Scan for the cell matching the given text and deliver its (X, Y) coordinate at center. 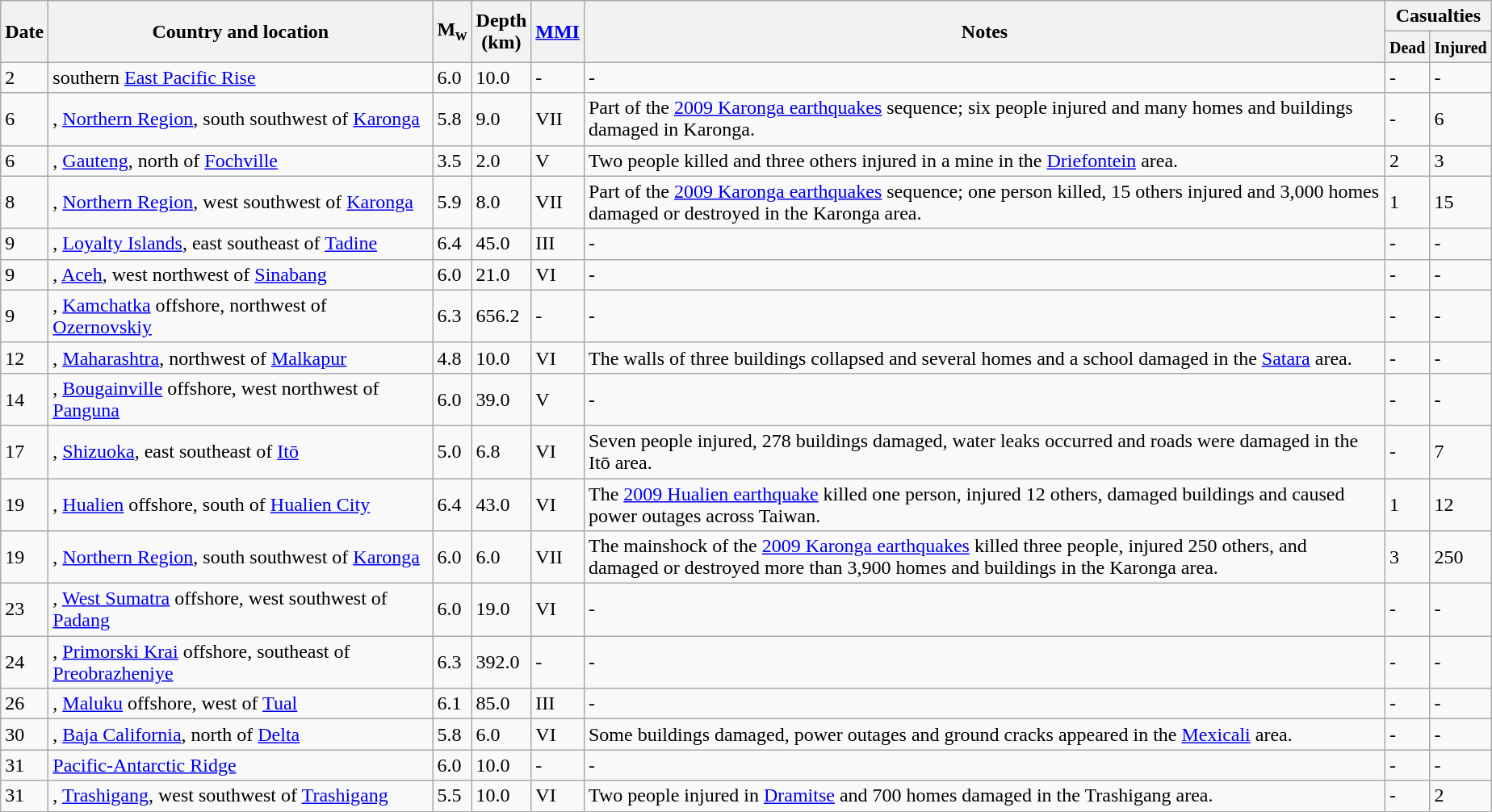
Country and location (241, 31)
30 (24, 735)
8 (24, 202)
MMI (558, 31)
15 (1461, 202)
3.5 (452, 161)
Injured (1461, 47)
Seven people injured, 278 buildings damaged, water leaks occurred and roads were damaged in the Itō area. (984, 452)
Part of the 2009 Karonga earthquakes sequence; six people injured and many homes and buildings damaged in Karonga. (984, 119)
250 (1461, 557)
Some buildings damaged, power outages and ground cracks appeared in the Mexicali area. (984, 735)
, Aceh, west northwest of Sinabang (241, 274)
Casualties (1439, 16)
6.8 (501, 452)
, Bougainville offshore, west northwest of Panguna (241, 399)
85.0 (501, 704)
Pacific-Antarctic Ridge (241, 765)
, Hualien offshore, south of Hualien City (241, 504)
, Trashigang, west southwest of Trashigang (241, 796)
The 2009 Hualien earthquake killed one person, injured 12 others, damaged buildings and caused power outages across Taiwan. (984, 504)
Two people injured in Dramitse and 700 homes damaged in the Trashigang area. (984, 796)
4.8 (452, 358)
26 (24, 704)
9.0 (501, 119)
19.0 (501, 610)
, West Sumatra offshore, west southwest of Padang (241, 610)
, Shizuoka, east southeast of Itō (241, 452)
, Maluku offshore, west of Tual (241, 704)
southern East Pacific Rise (241, 77)
656.2 (501, 316)
Notes (984, 31)
21.0 (501, 274)
, Baja California, north of Delta (241, 735)
Dead (1408, 47)
45.0 (501, 244)
39.0 (501, 399)
, Northern Region, west southwest of Karonga (241, 202)
, Maharashtra, northwest of Malkapur (241, 358)
, Gauteng, north of Fochville (241, 161)
Part of the 2009 Karonga earthquakes sequence; one person killed, 15 others injured and 3,000 homes damaged or destroyed in the Karonga area. (984, 202)
5.0 (452, 452)
14 (24, 399)
8.0 (501, 202)
6.1 (452, 704)
Depth(km) (501, 31)
Date (24, 31)
7 (1461, 452)
, Kamchatka offshore, northwest of Ozernovskiy (241, 316)
392.0 (501, 662)
23 (24, 610)
5.5 (452, 796)
17 (24, 452)
, Primorski Krai offshore, southeast of Preobrazheniye (241, 662)
2.0 (501, 161)
Mw (452, 31)
The walls of three buildings collapsed and several homes and a school damaged in the Satara area. (984, 358)
24 (24, 662)
5.9 (452, 202)
, Loyalty Islands, east southeast of Tadine (241, 244)
Two people killed and three others injured in a mine in the Driefontein area. (984, 161)
43.0 (501, 504)
